Pinpoint the cell where the given text exists, returning its [x, y] midpoint coordinate. 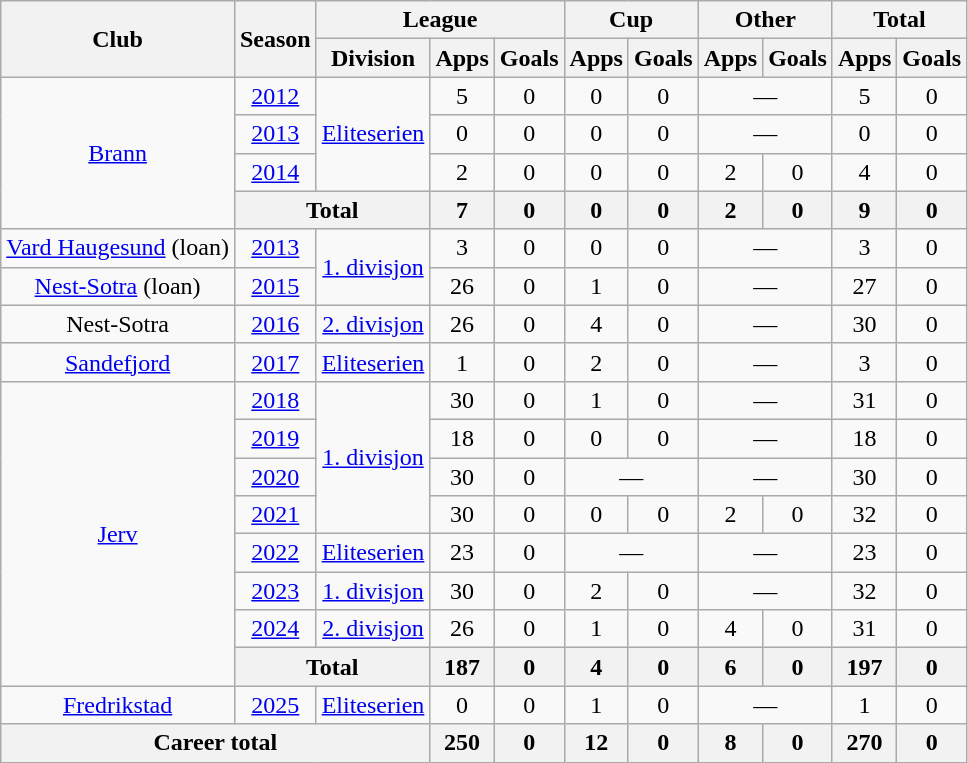
2014 [275, 172]
7 [462, 210]
Fredrikstad [118, 705]
Jerv [118, 533]
2018 [275, 400]
27 [864, 286]
2019 [275, 438]
2020 [275, 477]
12 [596, 743]
2015 [275, 286]
2025 [275, 705]
2016 [275, 324]
187 [462, 667]
2017 [275, 362]
2023 [275, 591]
Career total [216, 743]
Other [765, 20]
2024 [275, 629]
Sandefjord [118, 362]
Cup [631, 20]
Division [373, 58]
Nest-Sotra [118, 324]
Brann [118, 153]
6 [730, 667]
9 [864, 210]
250 [462, 743]
Season [275, 39]
8 [730, 743]
League [440, 20]
Club [118, 39]
270 [864, 743]
Nest-Sotra (loan) [118, 286]
Vard Haugesund (loan) [118, 248]
197 [864, 667]
2021 [275, 515]
2012 [275, 96]
2022 [275, 553]
